Scan for the cell matching the given text and deliver its (X, Y) coordinate at center. 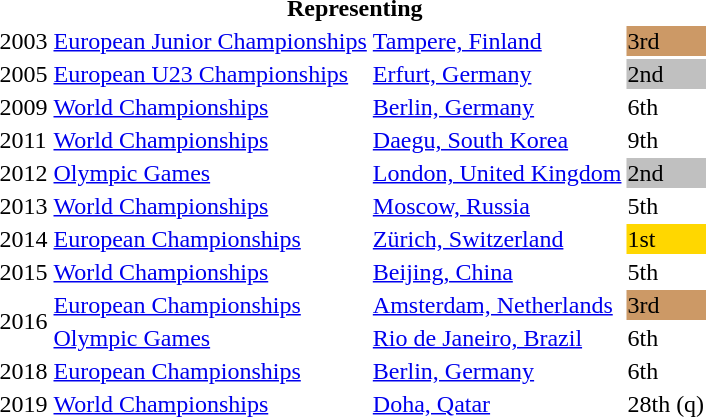
European U23 Championships (210, 74)
Erfurt, Germany (497, 74)
European Junior Championships (210, 41)
Beijing, China (497, 272)
Rio de Janeiro, Brazil (497, 338)
London, United Kingdom (497, 173)
1st (666, 239)
Tampere, Finland (497, 41)
Amsterdam, Netherlands (497, 305)
Daegu, South Korea (497, 140)
Zürich, Switzerland (497, 239)
Moscow, Russia (497, 206)
9th (666, 140)
